Return the [x, y] coordinate for the center point of the cell that contains the specified text.  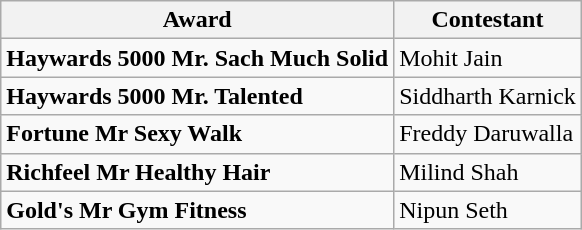
Richfeel Mr Healthy Hair [198, 172]
Mohit Jain [488, 58]
Award [198, 20]
Fortune Mr Sexy Walk [198, 134]
Nipun Seth [488, 210]
Gold's Mr Gym Fitness [198, 210]
Contestant [488, 20]
Freddy Daruwalla [488, 134]
Milind Shah [488, 172]
Haywards 5000 Mr. Talented [198, 96]
Haywards 5000 Mr. Sach Much Solid [198, 58]
Siddharth Karnick [488, 96]
